Identify which cell holds the provided text, then report its (x, y) central coordinate. 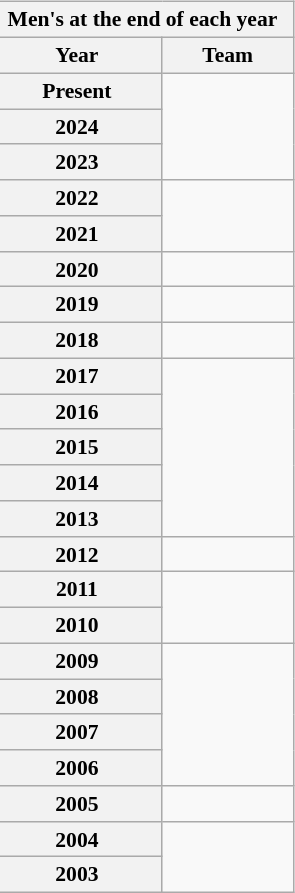
Team (228, 55)
